For the text-containing cell, return its midpoint in (X, Y) coordinate format. 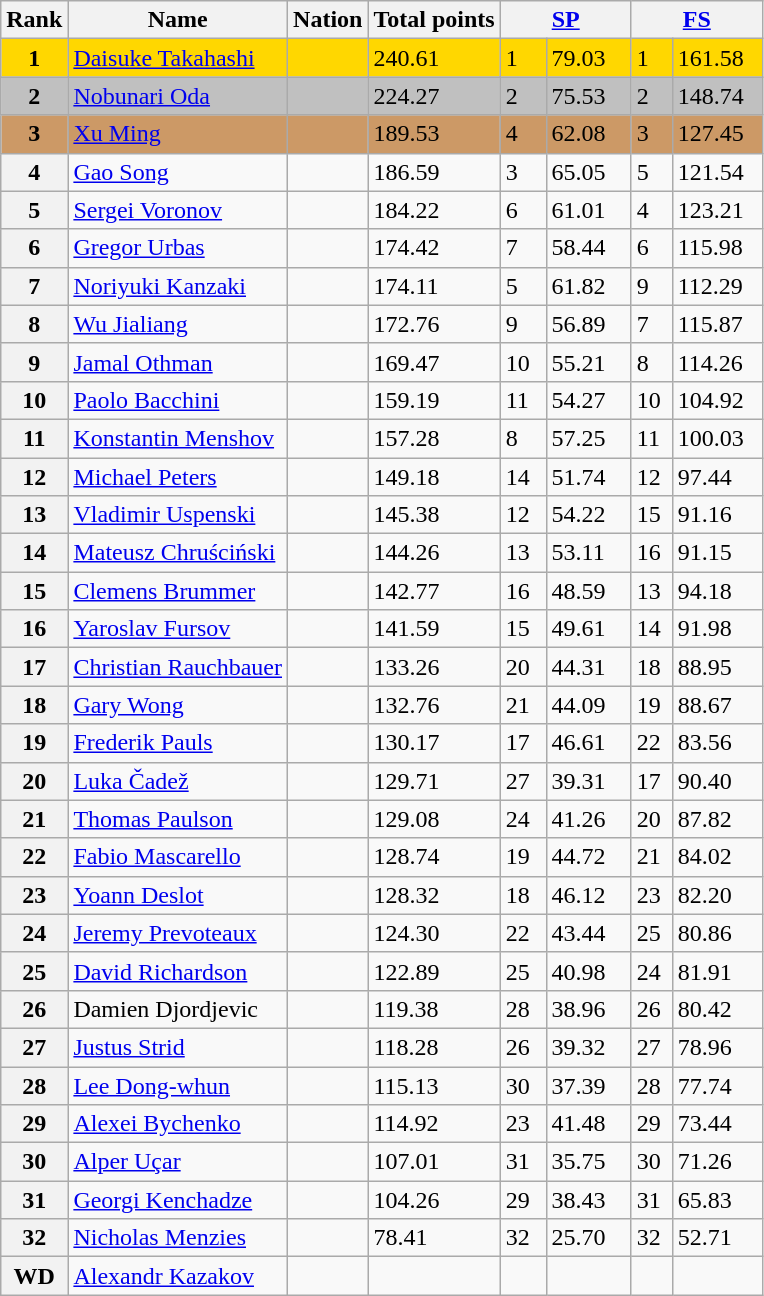
Nicholas Menzies (178, 1238)
174.42 (434, 248)
224.27 (434, 96)
WD (34, 1276)
40.98 (588, 971)
184.22 (434, 210)
186.59 (434, 172)
Thomas Paulson (178, 819)
25.70 (588, 1238)
91.16 (717, 515)
115.87 (717, 324)
123.21 (717, 210)
Luka Čadež (178, 781)
65.05 (588, 172)
122.89 (434, 971)
82.20 (717, 895)
104.92 (717, 400)
115.98 (717, 248)
Rank (34, 20)
44.09 (588, 705)
Gary Wong (178, 705)
Gregor Urbas (178, 248)
Name (178, 20)
128.74 (434, 857)
174.11 (434, 286)
189.53 (434, 134)
159.19 (434, 400)
35.75 (588, 1162)
Georgi Kenchadze (178, 1200)
Mateusz Chruściński (178, 553)
Jamal Othman (178, 362)
Clemens Brummer (178, 591)
Daisuke Takahashi (178, 58)
49.61 (588, 629)
100.03 (717, 438)
94.18 (717, 591)
115.13 (434, 1085)
107.01 (434, 1162)
132.76 (434, 705)
58.44 (588, 248)
37.39 (588, 1085)
112.29 (717, 286)
142.77 (434, 591)
Konstantin Menshov (178, 438)
87.82 (717, 819)
172.76 (434, 324)
80.42 (717, 1009)
83.56 (717, 743)
118.28 (434, 1047)
88.95 (717, 667)
121.54 (717, 172)
Frederik Pauls (178, 743)
144.26 (434, 553)
128.32 (434, 895)
41.48 (588, 1124)
44.72 (588, 857)
124.30 (434, 933)
Damien Djordjevic (178, 1009)
FS (696, 20)
54.22 (588, 515)
148.74 (717, 96)
51.74 (588, 477)
78.96 (717, 1047)
52.71 (717, 1238)
Alexei Bychenko (178, 1124)
39.31 (588, 781)
55.21 (588, 362)
61.01 (588, 210)
84.02 (717, 857)
90.40 (717, 781)
73.44 (717, 1124)
46.12 (588, 895)
56.89 (588, 324)
Yaroslav Fursov (178, 629)
Christian Rauchbauer (178, 667)
240.61 (434, 58)
91.98 (717, 629)
75.53 (588, 96)
80.86 (717, 933)
129.71 (434, 781)
104.26 (434, 1200)
Nation (328, 20)
38.96 (588, 1009)
48.59 (588, 591)
127.45 (717, 134)
SP (566, 20)
41.26 (588, 819)
46.61 (588, 743)
54.27 (588, 400)
57.25 (588, 438)
Xu Ming (178, 134)
130.17 (434, 743)
Alexandr Kazakov (178, 1276)
157.28 (434, 438)
Lee Dong-whun (178, 1085)
81.91 (717, 971)
119.38 (434, 1009)
44.31 (588, 667)
97.44 (717, 477)
Vladimir Uspenski (178, 515)
62.08 (588, 134)
129.08 (434, 819)
88.67 (717, 705)
Noriyuki Kanzaki (178, 286)
Total points (434, 20)
149.18 (434, 477)
78.41 (434, 1238)
Paolo Bacchini (178, 400)
Sergei Voronov (178, 210)
Yoann Deslot (178, 895)
39.32 (588, 1047)
161.58 (717, 58)
114.92 (434, 1124)
Jeremy Prevoteaux (178, 933)
61.82 (588, 286)
38.43 (588, 1200)
133.26 (434, 667)
141.59 (434, 629)
Wu Jialiang (178, 324)
91.15 (717, 553)
169.47 (434, 362)
114.26 (717, 362)
71.26 (717, 1162)
145.38 (434, 515)
43.44 (588, 933)
65.83 (717, 1200)
Gao Song (178, 172)
David Richardson (178, 971)
Justus Strid (178, 1047)
Alper Uçar (178, 1162)
53.11 (588, 553)
79.03 (588, 58)
Michael Peters (178, 477)
77.74 (717, 1085)
Nobunari Oda (178, 96)
Fabio Mascarello (178, 857)
